Scan for the cell matching the given text and deliver its [x, y] coordinate at center. 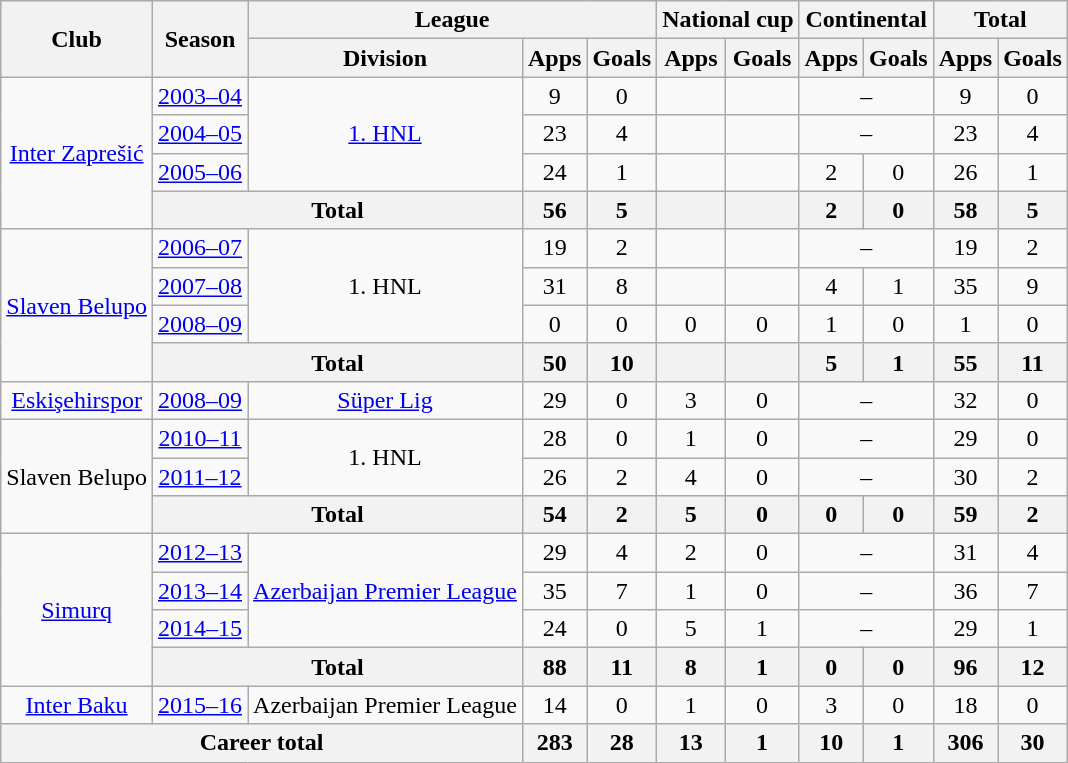
National cup [728, 20]
Süper Lig [386, 400]
2003–04 [200, 96]
12 [1033, 667]
2014–15 [200, 629]
Simurq [77, 610]
2005–06 [200, 172]
Career total [262, 743]
306 [965, 743]
2012–13 [200, 553]
2011–12 [200, 477]
Division [386, 58]
Club [77, 39]
Eskişehirspor [77, 400]
59 [965, 515]
36 [965, 591]
50 [554, 362]
14 [554, 705]
League [452, 20]
96 [965, 667]
55 [965, 362]
Continental [866, 20]
58 [965, 210]
88 [554, 667]
283 [554, 743]
18 [965, 705]
13 [691, 743]
2010–11 [200, 438]
2006–07 [200, 248]
Inter Zaprešić [77, 153]
2013–14 [200, 591]
Inter Baku [77, 705]
56 [554, 210]
Season [200, 39]
54 [554, 515]
32 [965, 400]
2007–08 [200, 286]
2004–05 [200, 134]
2015–16 [200, 705]
